Determine the (x, y) coordinate at the center of the cell enclosing the given text.  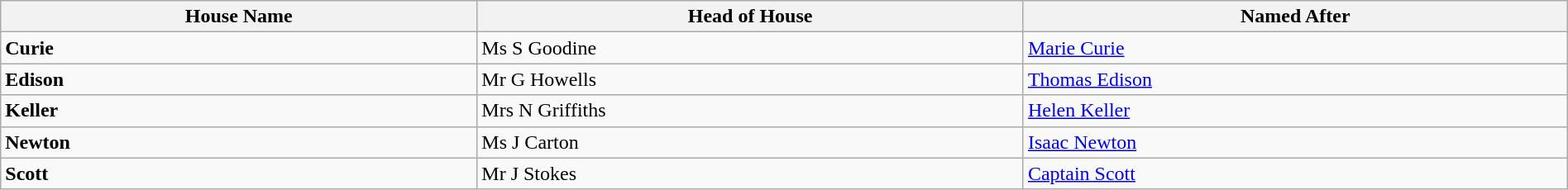
Edison (239, 79)
Head of House (751, 17)
Curie (239, 48)
Mr G Howells (751, 79)
Newton (239, 142)
Thomas Edison (1295, 79)
Scott (239, 173)
Captain Scott (1295, 173)
Ms J Carton (751, 142)
Named After (1295, 17)
Keller (239, 111)
Isaac Newton (1295, 142)
Mr J Stokes (751, 173)
House Name (239, 17)
Ms S Goodine (751, 48)
Marie Curie (1295, 48)
Mrs N Griffiths (751, 111)
Helen Keller (1295, 111)
